Pinpoint the cell where the given text exists, returning its (X, Y) midpoint coordinate. 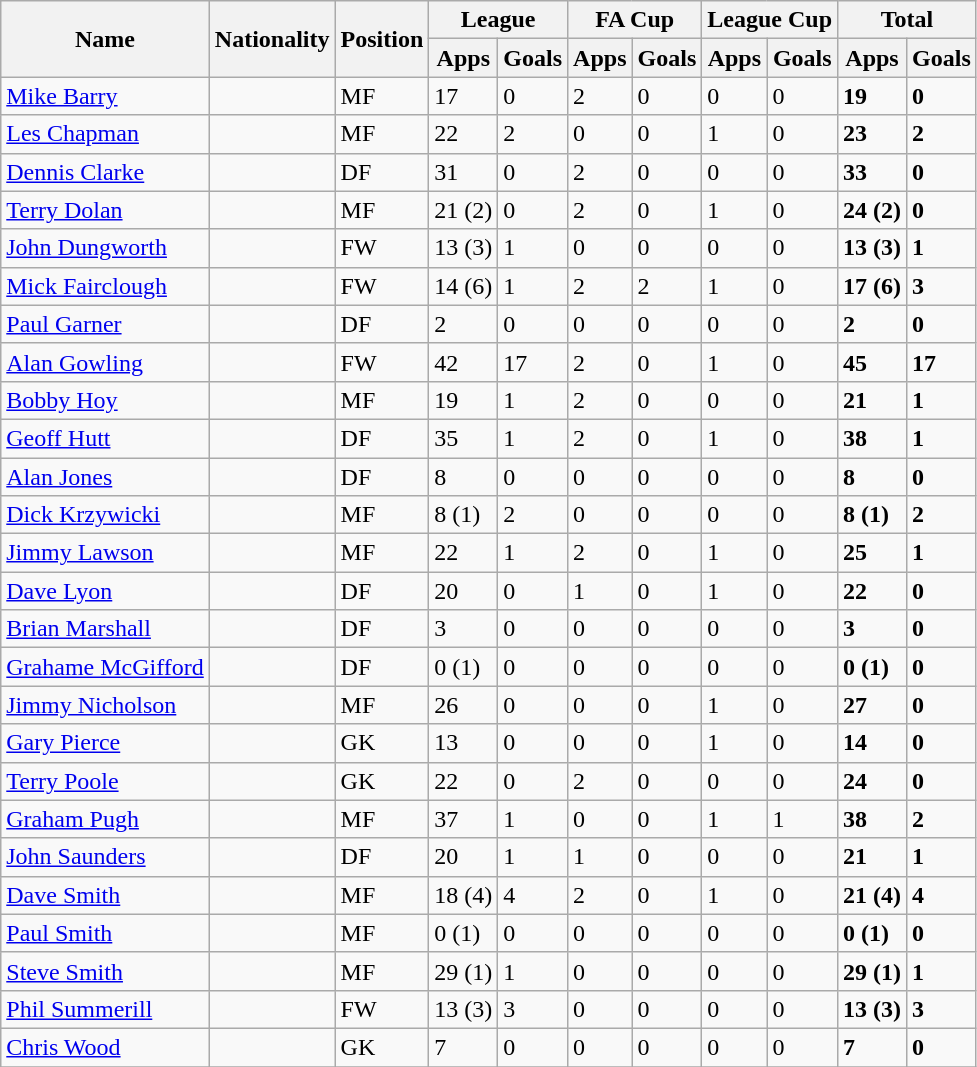
Gary Pierce (106, 743)
Graham Pugh (106, 819)
35 (464, 438)
25 (872, 553)
John Saunders (106, 857)
14 (6) (464, 286)
Terry Dolan (106, 210)
17 (6) (872, 286)
Geoff Hutt (106, 438)
Bobby Hoy (106, 400)
14 (872, 743)
League (498, 20)
Alan Gowling (106, 362)
Grahame McGifford (106, 667)
24 (872, 781)
League Cup (770, 20)
45 (872, 362)
Jimmy Lawson (106, 553)
Mike Barry (106, 96)
42 (464, 362)
Dave Smith (106, 895)
Dick Krzywicki (106, 515)
33 (872, 172)
Jimmy Nicholson (106, 705)
Paul Garner (106, 324)
Position (382, 39)
24 (2) (872, 210)
Phil Summerill (106, 1009)
Brian Marshall (106, 629)
21 (2) (464, 210)
John Dungworth (106, 248)
Alan Jones (106, 477)
31 (464, 172)
FA Cup (635, 20)
Chris Wood (106, 1047)
18 (4) (464, 895)
Paul Smith (106, 933)
Steve Smith (106, 971)
Dennis Clarke (106, 172)
Dave Lyon (106, 591)
23 (872, 134)
21 (4) (872, 895)
Total (908, 20)
Les Chapman (106, 134)
Terry Poole (106, 781)
Name (106, 39)
26 (464, 705)
13 (464, 743)
37 (464, 819)
27 (872, 705)
Nationality (272, 39)
Mick Fairclough (106, 286)
